Determine the [x, y] coordinate at the center of the cell enclosing the given text.  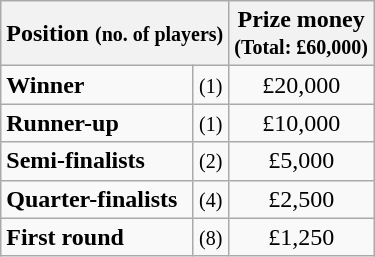
Position (no. of players) [115, 34]
First round [97, 237]
Quarter-finalists [97, 199]
Prize money(Total: £60,000) [302, 34]
(2) [211, 161]
Semi-finalists [97, 161]
£10,000 [302, 123]
Runner-up [97, 123]
Winner [97, 85]
(4) [211, 199]
£2,500 [302, 199]
£20,000 [302, 85]
(8) [211, 237]
£5,000 [302, 161]
£1,250 [302, 237]
